For the text-containing cell, return its midpoint in [X, Y] coordinate format. 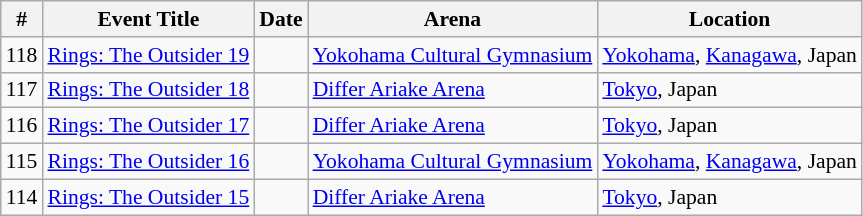
Rings: The Outsider 19 [148, 55]
Rings: The Outsider 17 [148, 126]
Rings: The Outsider 18 [148, 90]
118 [22, 55]
114 [22, 197]
Arena [453, 19]
# [22, 19]
Date [280, 19]
116 [22, 126]
Rings: The Outsider 15 [148, 197]
Location [730, 19]
115 [22, 162]
Event Title [148, 19]
Rings: The Outsider 16 [148, 162]
117 [22, 90]
